Output the [x, y] coordinate of the center of the cell containing the given text.  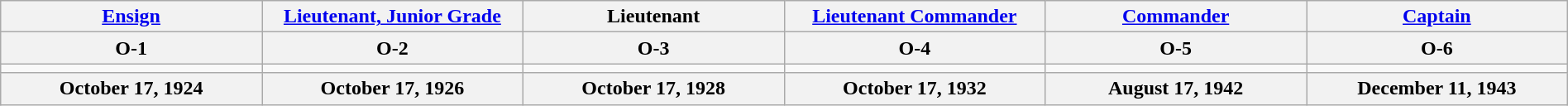
Lieutenant, Junior Grade [392, 17]
Lieutenant [653, 17]
October 17, 1924 [131, 89]
O-6 [1437, 48]
O-1 [131, 48]
Ensign [131, 17]
December 11, 1943 [1437, 89]
October 17, 1926 [392, 89]
O-4 [915, 48]
October 17, 1932 [915, 89]
O-2 [392, 48]
Commander [1176, 17]
O-3 [653, 48]
August 17, 1942 [1176, 89]
O-5 [1176, 48]
October 17, 1928 [653, 89]
Lieutenant Commander [915, 17]
Captain [1437, 17]
